Locate the cell with the specified text and output its (x, y) center coordinate. 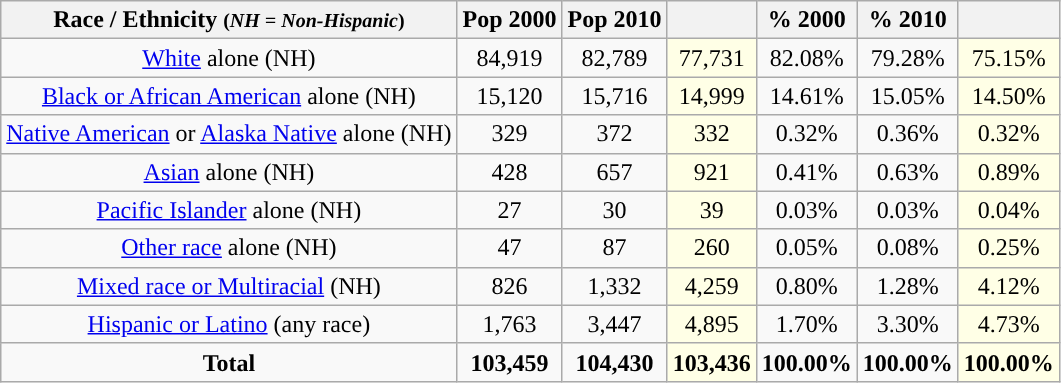
329 (510, 134)
104,430 (614, 362)
372 (614, 134)
% 2000 (806, 20)
30 (614, 210)
15.05% (908, 96)
14,999 (712, 96)
921 (712, 172)
15,120 (510, 96)
0.36% (908, 134)
260 (712, 248)
Pacific Islander alone (NH) (229, 210)
0.04% (1008, 210)
75.15% (1008, 58)
332 (712, 134)
0.25% (1008, 248)
0.05% (806, 248)
39 (712, 210)
428 (510, 172)
% 2010 (908, 20)
103,436 (712, 362)
82,789 (614, 58)
84,919 (510, 58)
Mixed race or Multiracial (NH) (229, 286)
1,332 (614, 286)
826 (510, 286)
657 (614, 172)
87 (614, 248)
4.12% (1008, 286)
14.61% (806, 96)
14.50% (1008, 96)
0.63% (908, 172)
3.30% (908, 324)
White alone (NH) (229, 58)
0.89% (1008, 172)
79.28% (908, 58)
0.80% (806, 286)
Asian alone (NH) (229, 172)
Race / Ethnicity (NH = Non-Hispanic) (229, 20)
1.70% (806, 324)
47 (510, 248)
27 (510, 210)
Hispanic or Latino (any race) (229, 324)
Pop 2010 (614, 20)
Pop 2000 (510, 20)
0.41% (806, 172)
4,259 (712, 286)
3,447 (614, 324)
Black or African American alone (NH) (229, 96)
1.28% (908, 286)
103,459 (510, 362)
Other race alone (NH) (229, 248)
1,763 (510, 324)
Total (229, 362)
Native American or Alaska Native alone (NH) (229, 134)
4.73% (1008, 324)
77,731 (712, 58)
82.08% (806, 58)
4,895 (712, 324)
0.08% (908, 248)
15,716 (614, 96)
